From the cell containing the given text, extract its center point as (x, y) coordinate. 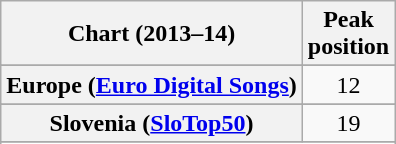
Peakposition (348, 34)
Slovenia (SloTop50) (152, 123)
Chart (2013–14) (152, 34)
Europe (Euro Digital Songs) (152, 85)
19 (348, 123)
12 (348, 85)
